Return the [X, Y] coordinate for the center point of the cell that contains the specified text.  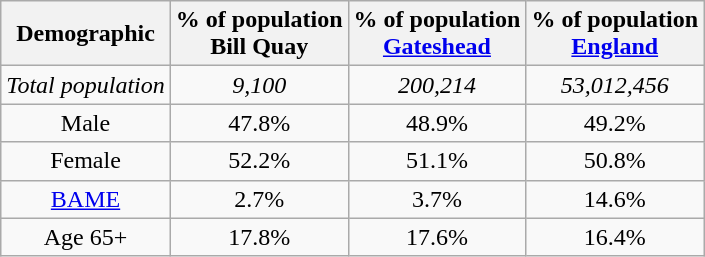
53,012,456 [615, 85]
16.4% [615, 237]
% of populationGateshead [437, 34]
% of populationEngland [615, 34]
200,214 [437, 85]
BAME [86, 199]
17.8% [259, 237]
48.9% [437, 123]
Demographic [86, 34]
2.7% [259, 199]
51.1% [437, 161]
14.6% [615, 199]
Male [86, 123]
49.2% [615, 123]
% of populationBill Quay [259, 34]
Female [86, 161]
52.2% [259, 161]
47.8% [259, 123]
50.8% [615, 161]
3.7% [437, 199]
Total population [86, 85]
17.6% [437, 237]
9,100 [259, 85]
Age 65+ [86, 237]
